Identify which cell holds the provided text, then report its (X, Y) central coordinate. 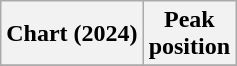
Chart (2024) (72, 34)
Peakposition (189, 34)
